Pinpoint the cell where the given text exists, returning its (X, Y) midpoint coordinate. 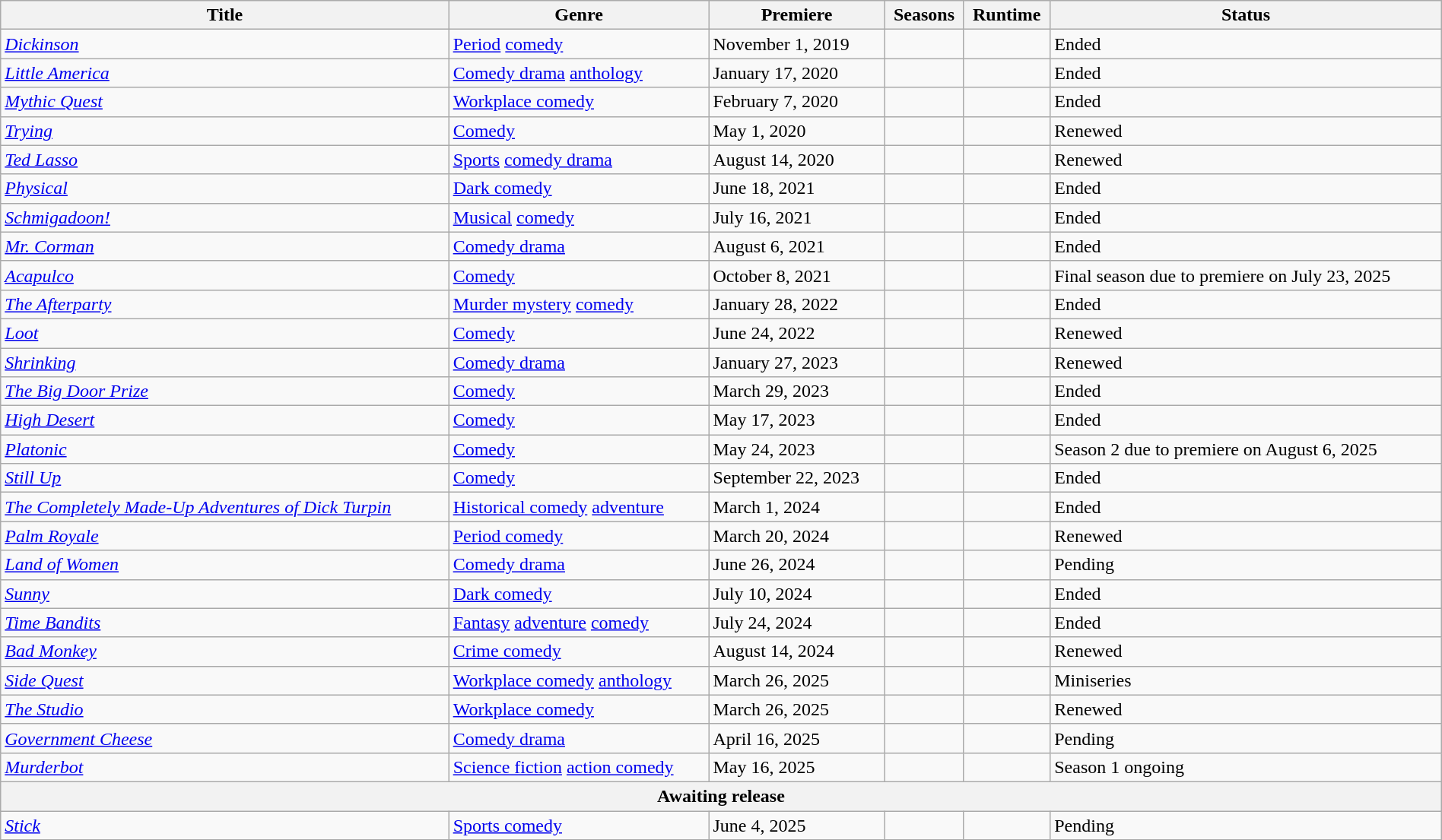
Murderbot (225, 767)
August 6, 2021 (797, 246)
Murder mystery comedy (579, 304)
The Completely Made-Up Adventures of Dick Turpin (225, 507)
Musical comedy (579, 217)
Workplace comedy anthology (579, 680)
High Desert (225, 420)
Genre (579, 15)
June 4, 2025 (797, 825)
Premiere (797, 15)
Status (1246, 15)
June 24, 2022 (797, 333)
July 16, 2021 (797, 217)
Mr. Corman (225, 246)
January 28, 2022 (797, 304)
March 20, 2024 (797, 536)
Season 1 ongoing (1246, 767)
Schmigadoon! (225, 217)
Sports comedy drama (579, 160)
Time Bandits (225, 623)
Sunny (225, 594)
Seasons (923, 15)
January 27, 2023 (797, 363)
Runtime (1007, 15)
November 1, 2019 (797, 44)
March 1, 2024 (797, 507)
Fantasy adventure comedy (579, 623)
August 14, 2024 (797, 651)
Sports comedy (579, 825)
May 17, 2023 (797, 420)
Platonic (225, 449)
Palm Royale (225, 536)
July 10, 2024 (797, 594)
April 16, 2025 (797, 738)
February 7, 2020 (797, 102)
Awaiting release (721, 796)
Physical (225, 189)
Science fiction action comedy (579, 767)
Trying (225, 131)
January 17, 2020 (797, 73)
The Afterparty (225, 304)
Stick (225, 825)
Historical comedy adventure (579, 507)
September 22, 2023 (797, 478)
October 8, 2021 (797, 275)
Side Quest (225, 680)
June 26, 2024 (797, 565)
Land of Women (225, 565)
Still Up (225, 478)
The Big Door Prize (225, 391)
Comedy drama anthology (579, 73)
August 14, 2020 (797, 160)
June 18, 2021 (797, 189)
Dickinson (225, 44)
Loot (225, 333)
Bad Monkey (225, 651)
Mythic Quest (225, 102)
March 29, 2023 (797, 391)
Ted Lasso (225, 160)
Title (225, 15)
May 16, 2025 (797, 767)
Government Cheese (225, 738)
Season 2 due to premiere on August 6, 2025 (1246, 449)
May 24, 2023 (797, 449)
Acapulco (225, 275)
Shrinking (225, 363)
Final season due to premiere on July 23, 2025 (1246, 275)
Crime comedy (579, 651)
July 24, 2024 (797, 623)
May 1, 2020 (797, 131)
The Studio (225, 709)
Miniseries (1246, 680)
Little America (225, 73)
